Return the (X, Y) coordinate for the center point of the cell that contains the specified text.  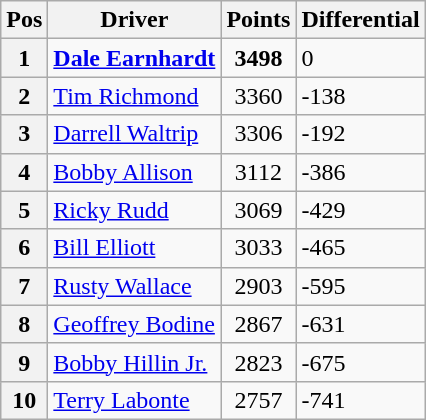
Ricky Rudd (134, 210)
-386 (360, 172)
Pos (24, 20)
Driver (134, 20)
8 (24, 324)
9 (24, 362)
Dale Earnhardt (134, 58)
7 (24, 286)
2 (24, 96)
-631 (360, 324)
3033 (258, 248)
-429 (360, 210)
Points (258, 20)
-741 (360, 400)
2823 (258, 362)
3112 (258, 172)
Tim Richmond (134, 96)
0 (360, 58)
-192 (360, 134)
2867 (258, 324)
2903 (258, 286)
Terry Labonte (134, 400)
10 (24, 400)
3 (24, 134)
2757 (258, 400)
-675 (360, 362)
3498 (258, 58)
-465 (360, 248)
-595 (360, 286)
3306 (258, 134)
4 (24, 172)
Geoffrey Bodine (134, 324)
-138 (360, 96)
1 (24, 58)
Bobby Hillin Jr. (134, 362)
Bill Elliott (134, 248)
5 (24, 210)
3360 (258, 96)
6 (24, 248)
Darrell Waltrip (134, 134)
Differential (360, 20)
3069 (258, 210)
Rusty Wallace (134, 286)
Bobby Allison (134, 172)
